For the text-containing cell, return its midpoint in (x, y) coordinate format. 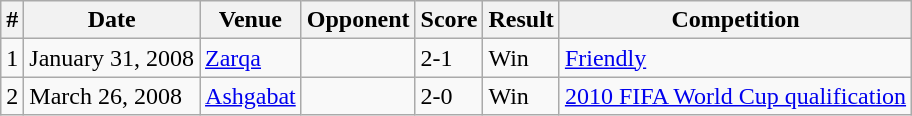
Competition (735, 20)
Score (449, 20)
2010 FIFA World Cup qualification (735, 96)
1 (12, 58)
March 26, 2008 (112, 96)
Ashgabat (251, 96)
2 (12, 96)
January 31, 2008 (112, 58)
Zarqa (251, 58)
Friendly (735, 58)
Venue (251, 20)
Date (112, 20)
Opponent (358, 20)
# (12, 20)
2-1 (449, 58)
2-0 (449, 96)
Result (521, 20)
